Provide the (X, Y) coordinate of the cell's center where the given text is located.  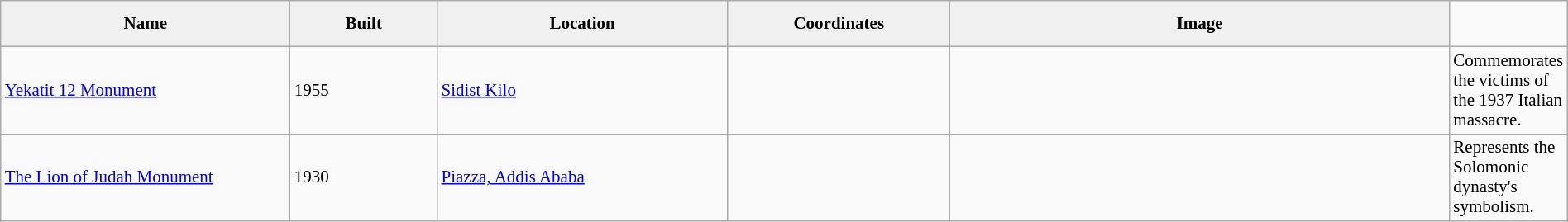
Name (146, 24)
Commemorates the victims of the 1937 Italian massacre. (1508, 90)
Sidist Kilo (582, 90)
1930 (364, 177)
Location (582, 24)
Coordinates (839, 24)
Built (364, 24)
Piazza, Addis Ababa (582, 177)
Yekatit 12 Monument (146, 90)
The Lion of Judah Monument (146, 177)
Image (1199, 24)
1955 (364, 90)
Represents the Solomonic dynasty's symbolism. (1508, 177)
